Search for the cell housing the specified text and yield its (X, Y) center coordinate. 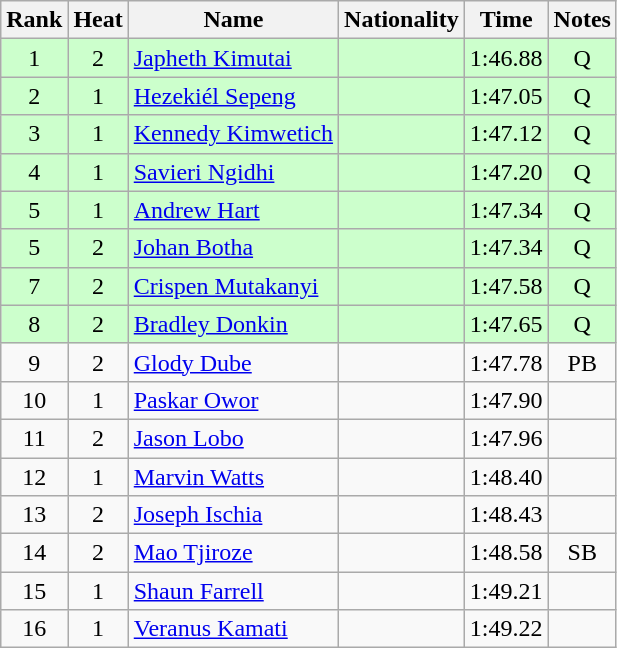
1:47.20 (506, 172)
Marvin Watts (233, 477)
7 (34, 286)
16 (34, 629)
Nationality (402, 20)
Savieri Ngidhi (233, 172)
Mao Tjiroze (233, 553)
Bradley Donkin (233, 324)
Crispen Mutakanyi (233, 286)
Shaun Farrell (233, 591)
Joseph Ischia (233, 515)
1:47.65 (506, 324)
Glody Dube (233, 362)
15 (34, 591)
14 (34, 553)
8 (34, 324)
1:48.40 (506, 477)
1:47.58 (506, 286)
1:47.90 (506, 400)
4 (34, 172)
Paskar Owor (233, 400)
SB (582, 553)
PB (582, 362)
1:47.12 (506, 134)
Rank (34, 20)
Heat (98, 20)
1:47.05 (506, 96)
1:47.78 (506, 362)
1:46.88 (506, 58)
Japheth Kimutai (233, 58)
Johan Botha (233, 248)
Kennedy Kimwetich (233, 134)
1:48.58 (506, 553)
Andrew Hart (233, 210)
10 (34, 400)
Name (233, 20)
13 (34, 515)
Notes (582, 20)
1:48.43 (506, 515)
1:49.22 (506, 629)
Jason Lobo (233, 438)
3 (34, 134)
11 (34, 438)
9 (34, 362)
1:47.96 (506, 438)
Veranus Kamati (233, 629)
12 (34, 477)
1:49.21 (506, 591)
Hezekiél Sepeng (233, 96)
Time (506, 20)
